Locate the cell with the specified text and output its (X, Y) center coordinate. 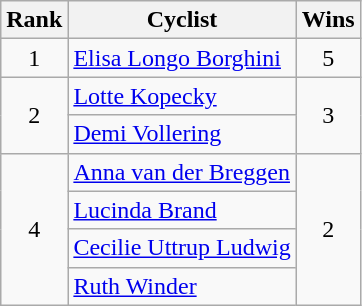
Anna van der Breggen (182, 172)
Rank (34, 20)
Lotte Kopecky (182, 96)
5 (328, 58)
3 (328, 115)
Lucinda Brand (182, 210)
Demi Vollering (182, 134)
1 (34, 58)
Elisa Longo Borghini (182, 58)
Wins (328, 20)
Ruth Winder (182, 286)
Cecilie Uttrup Ludwig (182, 248)
4 (34, 229)
Cyclist (182, 20)
